From the cell containing the given text, extract its center point as [X, Y] coordinate. 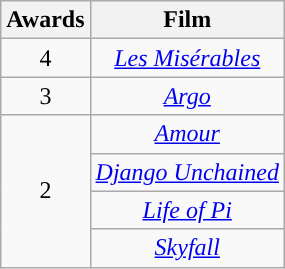
Life of Pi [187, 210]
Les Misérables [187, 58]
4 [46, 58]
Skyfall [187, 248]
3 [46, 96]
Argo [187, 96]
Awards [46, 20]
Film [187, 20]
2 [46, 191]
Amour [187, 134]
Django Unchained [187, 172]
